Extract the [x, y] coordinate from the center of the cell holding the provided text.  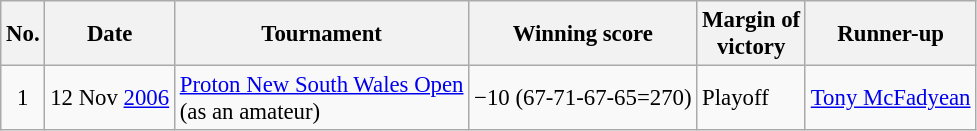
Winning score [583, 34]
Proton New South Wales Open(as an amateur) [321, 98]
12 Nov 2006 [110, 98]
Tony McFadyean [890, 98]
Date [110, 34]
Playoff [752, 98]
Margin ofvictory [752, 34]
1 [23, 98]
Tournament [321, 34]
−10 (67-71-67-65=270) [583, 98]
No. [23, 34]
Runner-up [890, 34]
